Find where the given text appears and provide that cell's center as [X, Y] coordinate. 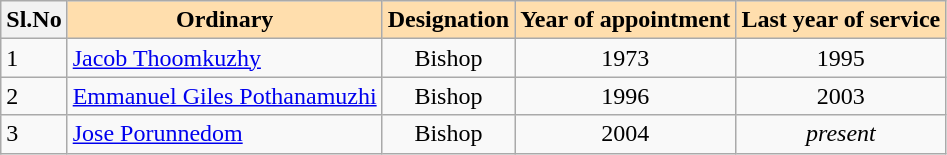
3 [34, 134]
Year of appointment [626, 20]
2004 [626, 134]
present [841, 134]
Emmanuel Giles Pothanamuzhi [224, 96]
1 [34, 58]
Designation [448, 20]
2003 [841, 96]
Last year of service [841, 20]
1973 [626, 58]
1995 [841, 58]
1996 [626, 96]
Jose Porunnedom [224, 134]
Jacob Thoomkuzhy [224, 58]
Ordinary [224, 20]
Sl.No [34, 20]
2 [34, 96]
